Output the [X, Y] coordinate of the center of the cell containing the given text.  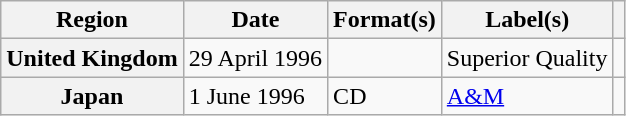
Date [255, 20]
29 April 1996 [255, 58]
A&M [527, 96]
1 June 1996 [255, 96]
Format(s) [385, 20]
Japan [92, 96]
United Kingdom [92, 58]
CD [385, 96]
Label(s) [527, 20]
Superior Quality [527, 58]
Region [92, 20]
